Output the (X, Y) coordinate of the center of the cell containing the given text.  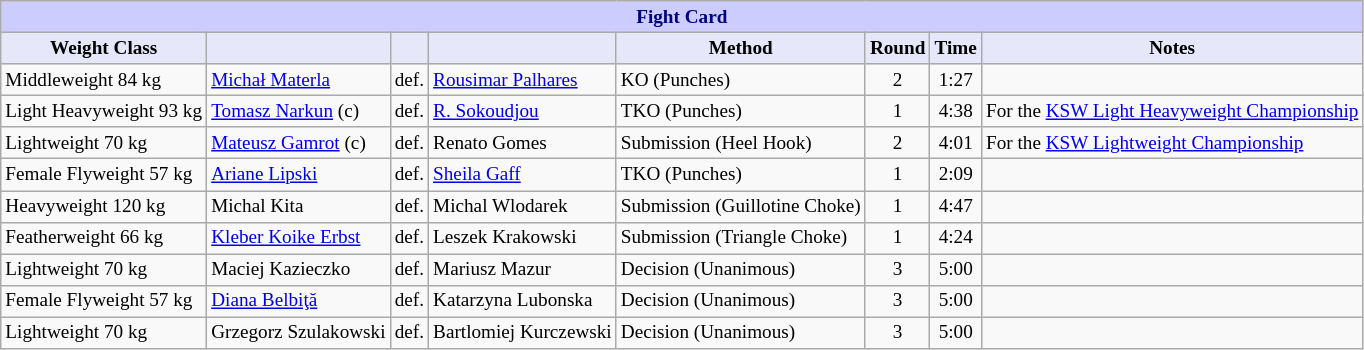
Light Heavyweight 93 kg (104, 111)
Mateusz Gamrot (c) (298, 143)
Michal Kita (298, 206)
Leszek Krakowski (523, 238)
Mariusz Mazur (523, 270)
Notes (1172, 48)
1:27 (956, 80)
Grzegorz Szulakowski (298, 333)
Maciej Kazieczko (298, 270)
Round (898, 48)
Diana Belbiţă (298, 301)
Tomasz Narkun (c) (298, 111)
Time (956, 48)
Fight Card (682, 17)
Submission (Guillotine Choke) (740, 206)
Weight Class (104, 48)
Rousimar Palhares (523, 80)
4:38 (956, 111)
Kleber Koike Erbst (298, 238)
Submission (Triangle Choke) (740, 238)
For the KSW Lightweight Championship (1172, 143)
Michal Wlodarek (523, 206)
KO (Punches) (740, 80)
Ariane Lipski (298, 175)
4:47 (956, 206)
Katarzyna Lubonska (523, 301)
2:09 (956, 175)
Bartlomiej Kurczewski (523, 333)
Heavyweight 120 kg (104, 206)
Middleweight 84 kg (104, 80)
For the KSW Light Heavyweight Championship (1172, 111)
Renato Gomes (523, 143)
4:01 (956, 143)
R. Sokoudjou (523, 111)
Submission (Heel Hook) (740, 143)
Method (740, 48)
Michał Materla (298, 80)
4:24 (956, 238)
Sheila Gaff (523, 175)
Featherweight 66 kg (104, 238)
